Determine the (x, y) coordinate at the center of the cell enclosing the given text.  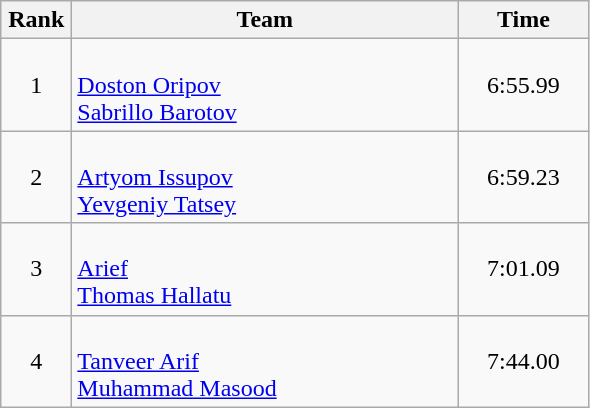
6:59.23 (524, 177)
6:55.99 (524, 85)
Rank (36, 20)
1 (36, 85)
Time (524, 20)
Doston OripovSabrillo Barotov (265, 85)
Team (265, 20)
2 (36, 177)
7:44.00 (524, 361)
4 (36, 361)
7:01.09 (524, 269)
Tanveer ArifMuhammad Masood (265, 361)
AriefThomas Hallatu (265, 269)
3 (36, 269)
Artyom IssupovYevgeniy Tatsey (265, 177)
